Provide the (x, y) coordinate of the cell's center where the given text is located.  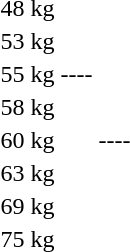
---- (76, 74)
